Return the (X, Y) coordinate for the center point of the cell that contains the specified text.  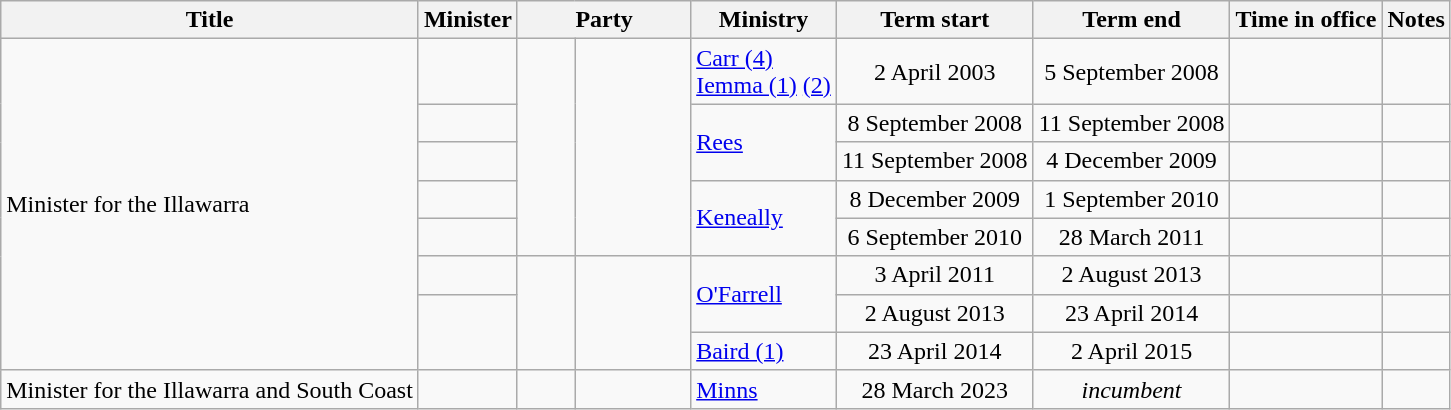
4 December 2009 (1132, 161)
Keneally (764, 218)
5 September 2008 (1132, 72)
28 March 2023 (934, 389)
O'Farrell (764, 294)
3 April 2011 (934, 275)
6 September 2010 (934, 237)
Ministry (764, 20)
28 March 2011 (1132, 237)
2 April 2003 (934, 72)
Title (210, 20)
Minister for the Illawarra (210, 205)
8 September 2008 (934, 123)
Party (604, 20)
Carr (4)Iemma (1) (2) (764, 72)
Time in office (1306, 20)
Notes (1416, 20)
Minns (764, 389)
incumbent (1132, 389)
Term end (1132, 20)
8 December 2009 (934, 199)
Baird (1) (764, 351)
2 April 2015 (1132, 351)
Rees (764, 142)
Term start (934, 20)
1 September 2010 (1132, 199)
Minister for the Illawarra and South Coast (210, 389)
Minister (468, 20)
